Return (X, Y) of the center of cell containing provided text 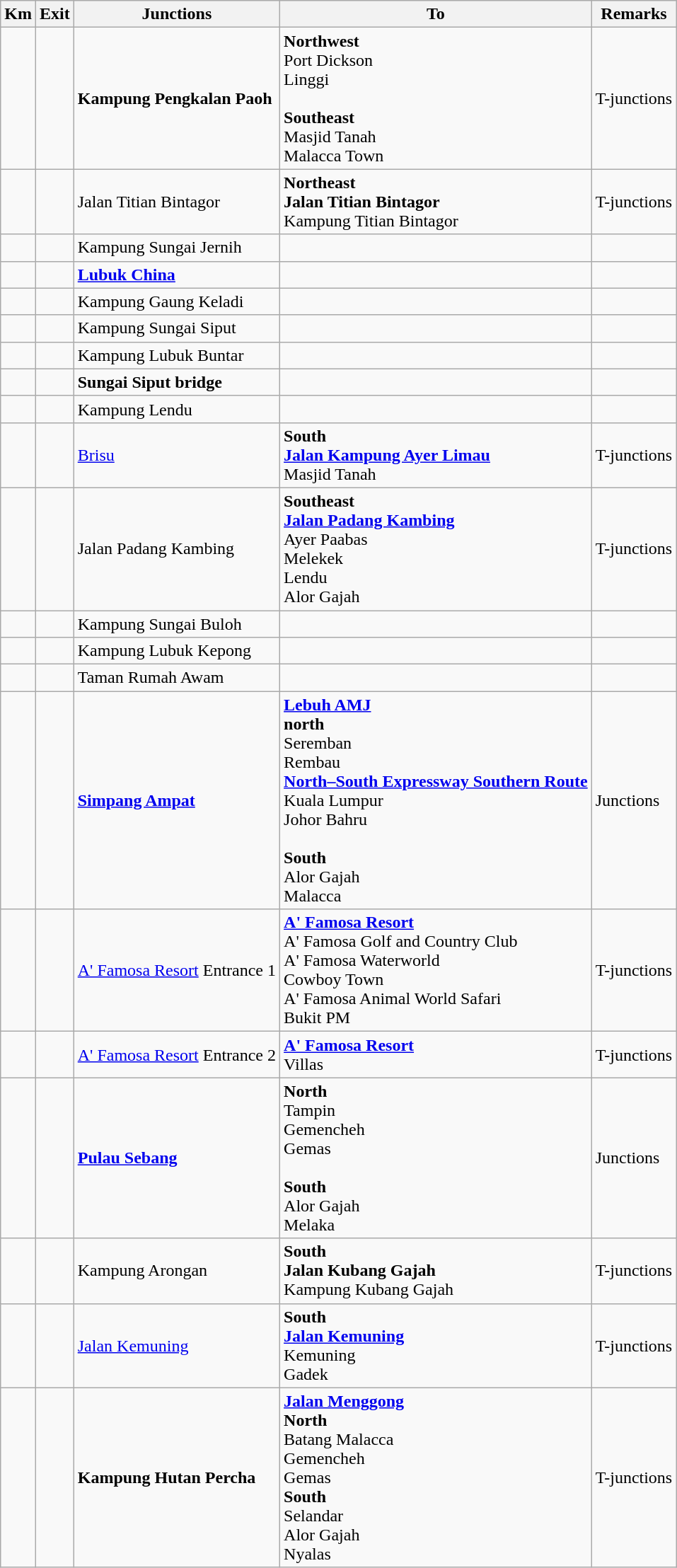
A' Famosa ResortA' Famosa Golf and Country ClubA' Famosa WaterworldCowboy TownA' Famosa Animal World SafariBukit PM (436, 971)
Jalan MenggongNorthBatang MalaccaGemenchehGemasSouthSelandarAlor GajahNyalas (436, 1477)
Km (18, 14)
Pulau Sebang (177, 1158)
Sungai Siput bridge (177, 382)
Kampung Hutan Percha (177, 1477)
Exit (54, 14)
NortheastJalan Titian BintagorKampung Titian Bintagor (436, 202)
To (436, 14)
Kampung Lubuk Buntar (177, 355)
Taman Rumah Awam (177, 678)
Jalan Padang Kambing (177, 549)
Kampung Lendu (177, 409)
South Jalan KemuningKemuningGadek (436, 1346)
Southeast Jalan Padang KambingAyer PaabasMelekekLenduAlor Gajah (436, 549)
Kampung Sungai Siput (177, 328)
A' Famosa Resort Entrance 1 (177, 971)
A' Famosa ResortVillas (436, 1054)
Lebuh AMJnorth Seremban Rembau North–South Expressway Southern RouteKuala LumpurJohor BahruSouth Alor Gajah Malacca (436, 800)
Kampung Arongan (177, 1271)
South Jalan Kampung Ayer LimauMasjid Tanah (436, 455)
Jalan Kemuning (177, 1346)
Kampung Sungai Buloh (177, 623)
Kampung Gaung Keladi (177, 301)
Kampung Sungai Jernih (177, 248)
Jalan Titian Bintagor (177, 202)
North Tampin Gemencheh GemasSouth Alor Gajah Melaka (436, 1158)
Northwest Port Dickson LinggiSoutheast Masjid Tanah Malacca Town (436, 98)
SouthJalan Kubang GajahKampung Kubang Gajah (436, 1271)
Kampung Lubuk Kepong (177, 651)
A' Famosa Resort Entrance 2 (177, 1054)
Remarks (634, 14)
Simpang Ampat (177, 800)
Brisu (177, 455)
Kampung Pengkalan Paoh (177, 98)
Lubuk China (177, 275)
